Find where the given text appears and provide that cell's center as (x, y) coordinate. 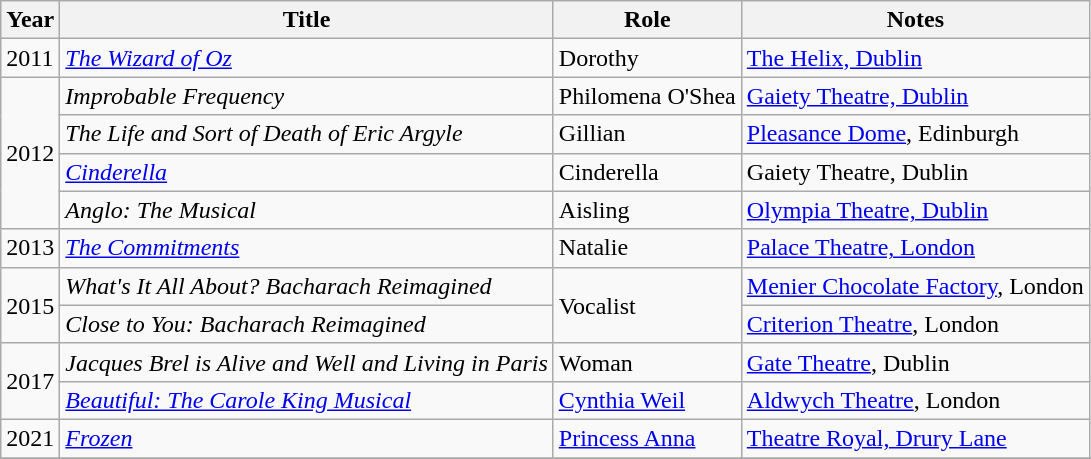
Natalie (647, 248)
Princess Anna (647, 438)
Vocalist (647, 305)
Close to You: Bacharach Reimagined (306, 324)
The Commitments (306, 248)
2013 (30, 248)
Improbable Frequency (306, 96)
Cynthia Weil (647, 400)
2011 (30, 58)
Role (647, 20)
Palace Theatre, London (915, 248)
Beautiful: The Carole King Musical (306, 400)
Gate Theatre, Dublin (915, 362)
2012 (30, 153)
Title (306, 20)
The Helix, Dublin (915, 58)
Anglo: The Musical (306, 210)
Frozen (306, 438)
2021 (30, 438)
2017 (30, 381)
The Wizard of Oz (306, 58)
2015 (30, 305)
Philomena O'Shea (647, 96)
Notes (915, 20)
Criterion Theatre, London (915, 324)
The Life and Sort of Death of Eric Argyle (306, 134)
Jacques Brel is Alive and Well and Living in Paris (306, 362)
Aldwych Theatre, London (915, 400)
Gillian (647, 134)
Year (30, 20)
What's It All About? Bacharach Reimagined (306, 286)
Aisling (647, 210)
Pleasance Dome, Edinburgh (915, 134)
Menier Chocolate Factory, London (915, 286)
Olympia Theatre, Dublin (915, 210)
Theatre Royal, Drury Lane (915, 438)
Dorothy (647, 58)
Woman (647, 362)
